Scan for the cell matching the given text and deliver its [x, y] coordinate at center. 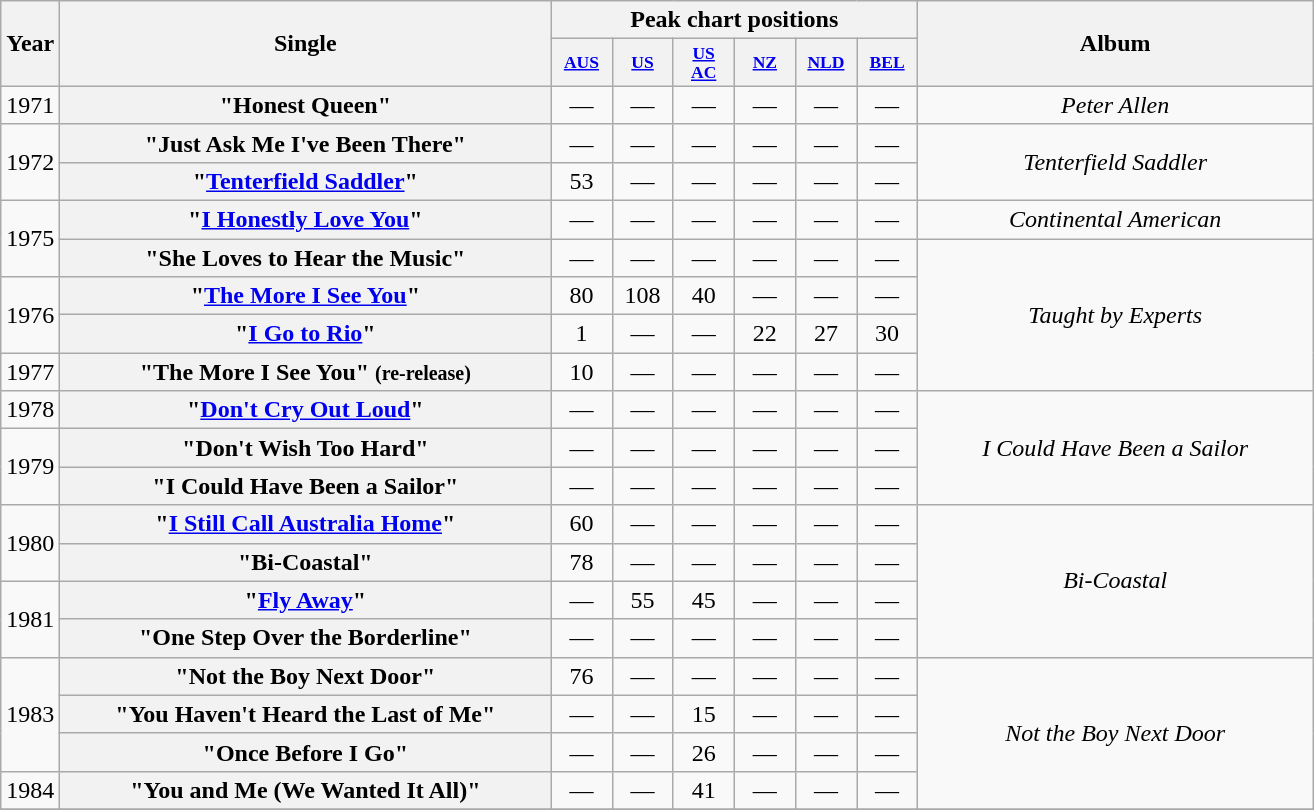
USAC [704, 62]
NZ [764, 62]
AUS [582, 62]
78 [582, 562]
"Not the Boy Next Door" [306, 676]
"Tenterfield Saddler" [306, 181]
"Honest Queen" [306, 105]
15 [704, 714]
26 [704, 752]
1978 [30, 410]
"One Step Over the Borderline" [306, 638]
Not the Boy Next Door [1116, 733]
1976 [30, 315]
"You and Me (We Wanted It All)" [306, 790]
1983 [30, 714]
"You Haven't Heard the Last of Me" [306, 714]
40 [704, 296]
76 [582, 676]
1972 [30, 162]
"Bi-Coastal" [306, 562]
53 [582, 181]
55 [642, 600]
"Don't Wish Too Hard" [306, 448]
Taught by Experts [1116, 315]
45 [704, 600]
Peak chart positions [734, 20]
I Could Have Been a Sailor [1116, 448]
"Don't Cry Out Loud" [306, 410]
41 [704, 790]
1977 [30, 372]
27 [826, 334]
US [642, 62]
"I Still Call Australia Home" [306, 524]
Peter Allen [1116, 105]
1 [582, 334]
Continental American [1116, 219]
1971 [30, 105]
10 [582, 372]
"I Go to Rio" [306, 334]
Year [30, 44]
"Once Before I Go" [306, 752]
Tenterfield Saddler [1116, 162]
1984 [30, 790]
80 [582, 296]
1980 [30, 543]
"Just Ask Me I've Been There" [306, 143]
"The More I See You" [306, 296]
"She Loves to Hear the Music" [306, 258]
"Fly Away" [306, 600]
30 [886, 334]
22 [764, 334]
"I Could Have Been a Sailor" [306, 486]
BEL [886, 62]
Single [306, 44]
1975 [30, 238]
Album [1116, 44]
NLD [826, 62]
1979 [30, 467]
60 [582, 524]
108 [642, 296]
Bi-Coastal [1116, 581]
"The More I See You" (re-release) [306, 372]
1981 [30, 619]
"I Honestly Love You" [306, 219]
